From the cell containing the given text, extract its center point as (x, y) coordinate. 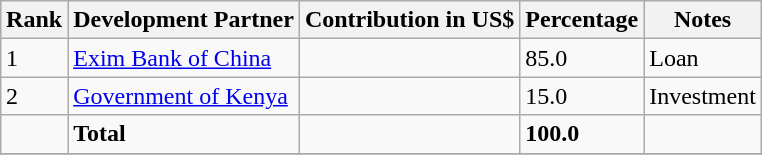
Exim Bank of China (184, 58)
Development Partner (184, 20)
Government of Kenya (184, 96)
1 (34, 58)
85.0 (582, 58)
Percentage (582, 20)
Investment (703, 96)
100.0 (582, 134)
Total (184, 134)
Loan (703, 58)
Contribution in US$ (409, 20)
15.0 (582, 96)
Rank (34, 20)
Notes (703, 20)
2 (34, 96)
